Return the [X, Y] coordinate for the center point of the cell that contains the specified text.  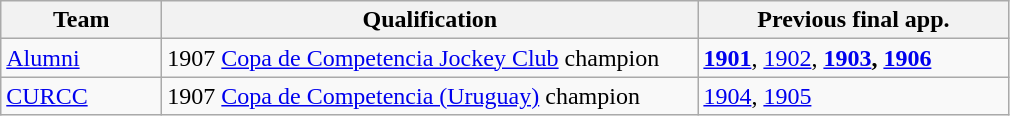
1907 Copa de Competencia (Uruguay) champion [430, 96]
CURCC [82, 96]
Alumni [82, 58]
Team [82, 20]
1901, 1902, 1903, 1906 [854, 58]
Previous final app. [854, 20]
Qualification [430, 20]
1907 Copa de Competencia Jockey Club champion [430, 58]
1904, 1905 [854, 96]
